Find where the given text appears and provide that cell's center as [x, y] coordinate. 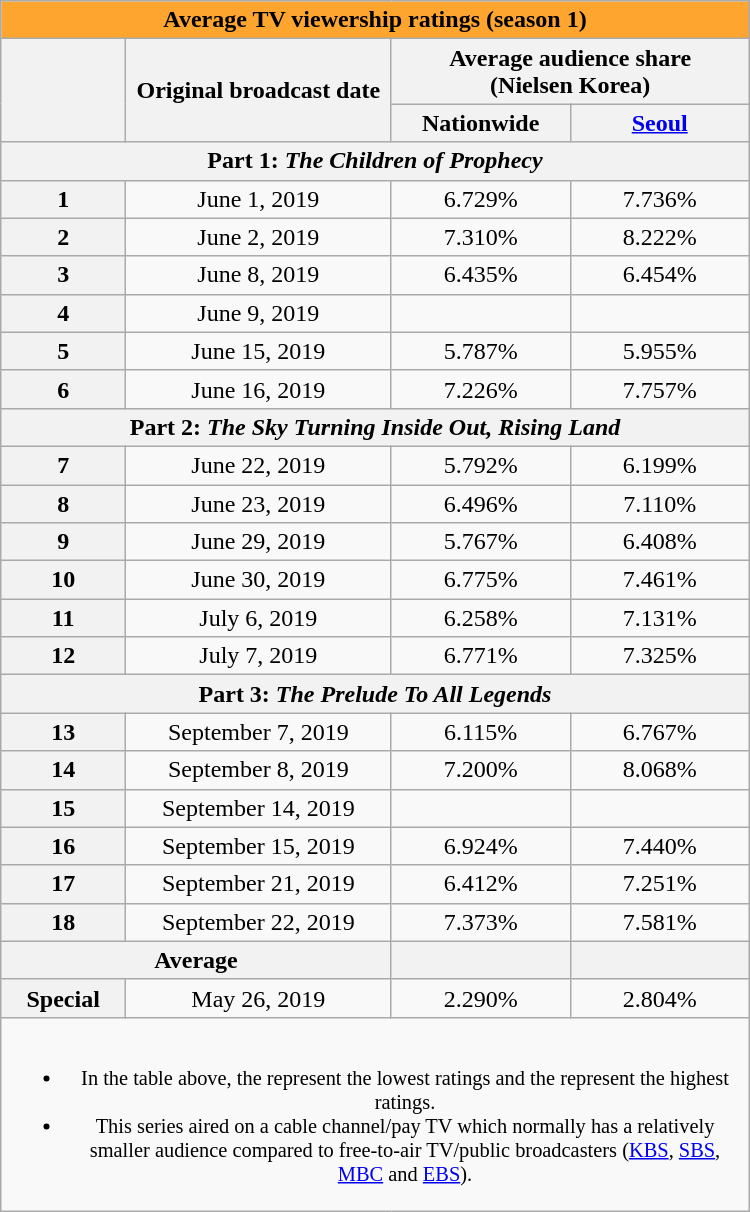
2.804% [660, 998]
5.955% [660, 351]
7.110% [660, 503]
September 22, 2019 [259, 922]
7.373% [480, 922]
September 15, 2019 [259, 846]
6.775% [480, 580]
7.226% [480, 389]
September 8, 2019 [259, 770]
June 22, 2019 [259, 465]
15 [64, 808]
6.258% [480, 618]
18 [64, 922]
6.408% [660, 542]
June 30, 2019 [259, 580]
Special [64, 998]
8.222% [660, 237]
13 [64, 732]
2 [64, 237]
8 [64, 503]
Part 3: The Prelude To All Legends [375, 694]
3 [64, 275]
11 [64, 618]
6.199% [660, 465]
9 [64, 542]
7.461% [660, 580]
Part 2: The Sky Turning Inside Out, Rising Land [375, 427]
6.115% [480, 732]
7.251% [660, 884]
Part 1: The Children of Prophecy [375, 161]
6.924% [480, 846]
17 [64, 884]
7 [64, 465]
Original broadcast date [259, 90]
7.200% [480, 770]
Average [196, 960]
July 7, 2019 [259, 656]
5.792% [480, 465]
1 [64, 199]
6.435% [480, 275]
Average TV viewership ratings (season 1) [375, 20]
6.771% [480, 656]
Average audience share(Nielsen Korea) [570, 72]
14 [64, 770]
7.310% [480, 237]
June 23, 2019 [259, 503]
September 14, 2019 [259, 808]
July 6, 2019 [259, 618]
Nationwide [480, 123]
September 7, 2019 [259, 732]
September 21, 2019 [259, 884]
7.757% [660, 389]
6.412% [480, 884]
June 1, 2019 [259, 199]
6.496% [480, 503]
6.767% [660, 732]
7.736% [660, 199]
6.454% [660, 275]
8.068% [660, 770]
7.581% [660, 922]
June 29, 2019 [259, 542]
June 15, 2019 [259, 351]
10 [64, 580]
5 [64, 351]
May 26, 2019 [259, 998]
4 [64, 313]
June 9, 2019 [259, 313]
June 2, 2019 [259, 237]
June 8, 2019 [259, 275]
7.131% [660, 618]
2.290% [480, 998]
16 [64, 846]
6.729% [480, 199]
7.325% [660, 656]
June 16, 2019 [259, 389]
5.767% [480, 542]
6 [64, 389]
7.440% [660, 846]
5.787% [480, 351]
Seoul [660, 123]
12 [64, 656]
